Determine the [X, Y] coordinate at the center of the cell enclosing the given text.  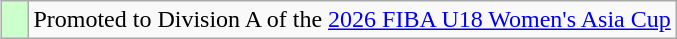
Promoted to Division A of the 2026 FIBA U18 Women's Asia Cup [352, 20]
